Provide the (X, Y) coordinate of the cell's center where the given text is located.  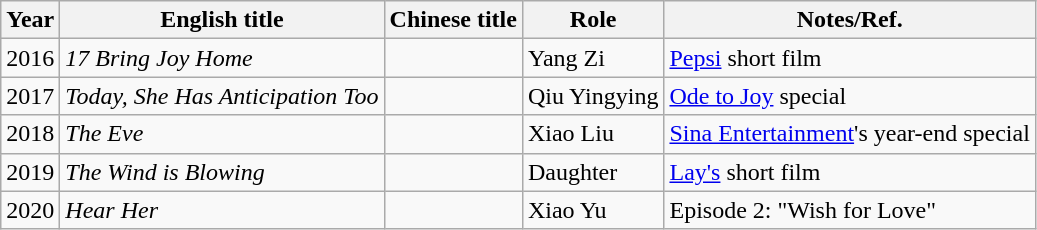
2016 (30, 58)
2019 (30, 172)
2018 (30, 134)
2020 (30, 210)
Daughter (593, 172)
Yang Zi (593, 58)
English title (222, 20)
Episode 2: "Wish for Love" (850, 210)
The Eve (222, 134)
Xiao Liu (593, 134)
Xiao Yu (593, 210)
Ode to Joy special (850, 96)
Sina Entertainment's year-end special (850, 134)
Today, She Has Anticipation Too (222, 96)
The Wind is Blowing (222, 172)
Lay's short film (850, 172)
Pepsi short film (850, 58)
Notes/Ref. (850, 20)
Year (30, 20)
2017 (30, 96)
Role (593, 20)
17 Bring Joy Home (222, 58)
Chinese title (453, 20)
Qiu Yingying (593, 96)
Hear Her (222, 210)
